Locate the cell with the specified text and output its [X, Y] center coordinate. 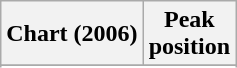
Peakposition [189, 34]
Chart (2006) [72, 34]
